Output the [x, y] coordinate of the center of the cell containing the given text.  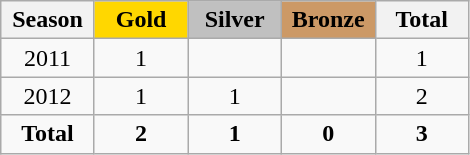
Silver [235, 20]
0 [328, 134]
Season [48, 20]
2011 [48, 58]
3 [422, 134]
Gold [141, 20]
2012 [48, 96]
Bronze [328, 20]
